Extract the (x, y) coordinate from the center of the cell holding the provided text.  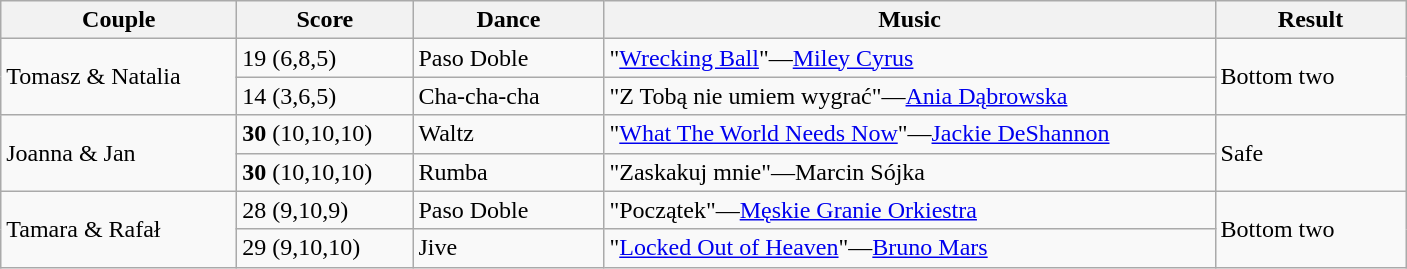
"Locked Out of Heaven"—Bruno Mars (910, 248)
Tamara & Rafał (119, 229)
Result (1310, 20)
29 (9,10,10) (325, 248)
28 (9,10,9) (325, 210)
Waltz (508, 134)
Joanna & Jan (119, 153)
"Początek"—Męskie Granie Orkiestra (910, 210)
Score (325, 20)
"Zaskakuj mnie"—Marcin Sójka (910, 172)
Dance (508, 20)
"What The World Needs Now"—Jackie DeShannon (910, 134)
Rumba (508, 172)
Cha-cha-cha (508, 96)
"Wrecking Ball"—Miley Cyrus (910, 58)
Music (910, 20)
14 (3,6,5) (325, 96)
Safe (1310, 153)
Tomasz & Natalia (119, 77)
"Z Tobą nie umiem wygrać"—Ania Dąbrowska (910, 96)
Couple (119, 20)
Jive (508, 248)
19 (6,8,5) (325, 58)
